Find where the given text appears and provide that cell's center as (x, y) coordinate. 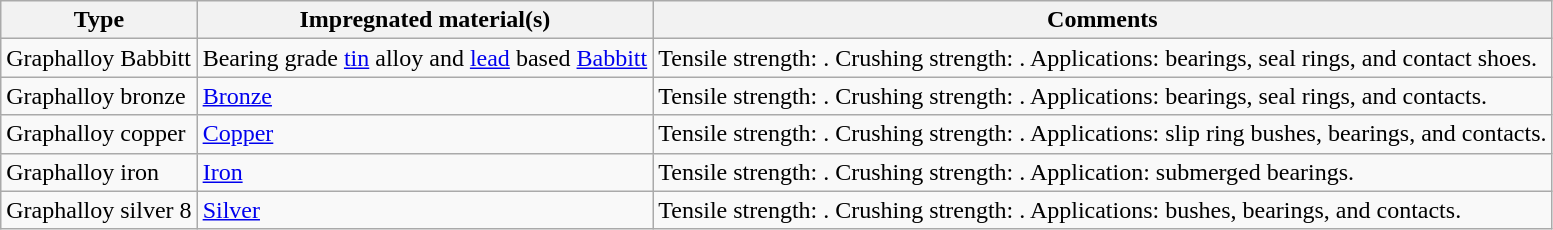
Graphalloy bronze (99, 96)
Graphalloy Babbitt (99, 58)
Graphalloy silver 8 (99, 210)
Silver (425, 210)
Impregnated material(s) (425, 20)
Comments (1102, 20)
Iron (425, 172)
Graphalloy copper (99, 134)
Tensile strength: . Crushing strength: . Applications: slip ring bushes, bearings, and contacts. (1102, 134)
Graphalloy iron (99, 172)
Bearing grade tin alloy and lead based Babbitt (425, 58)
Type (99, 20)
Copper (425, 134)
Bronze (425, 96)
Tensile strength: . Crushing strength: . Applications: bushes, bearings, and contacts. (1102, 210)
Tensile strength: . Crushing strength: . Applications: bearings, seal rings, and contact shoes. (1102, 58)
Tensile strength: . Crushing strength: . Application: submerged bearings. (1102, 172)
Tensile strength: . Crushing strength: . Applications: bearings, seal rings, and contacts. (1102, 96)
